Scan for the cell matching the given text and deliver its (X, Y) coordinate at center. 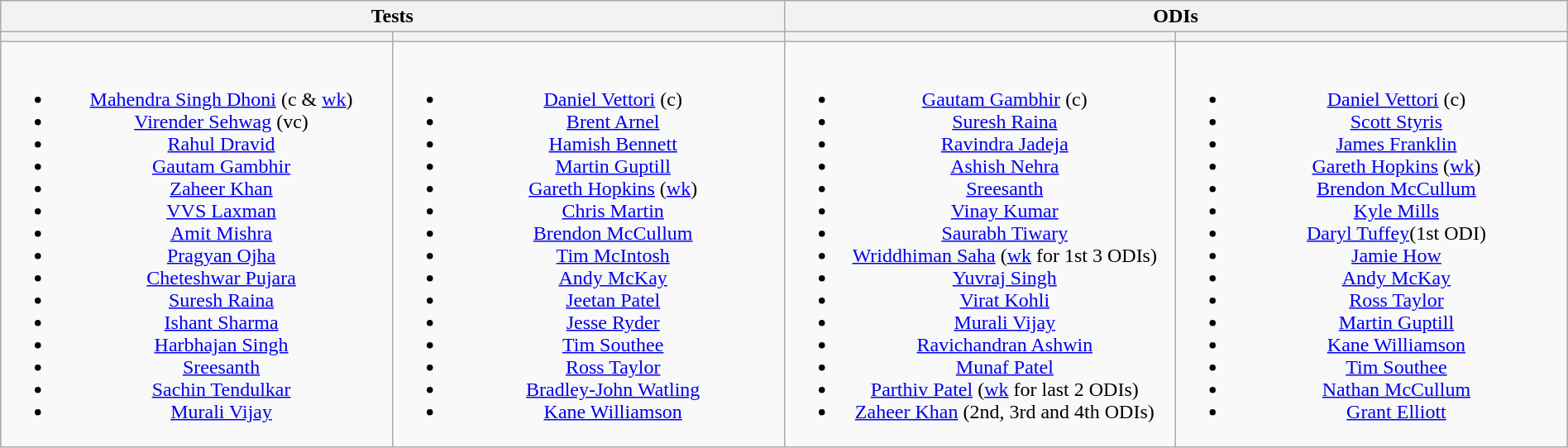
ODIs (1176, 17)
Tests (392, 17)
